Output the (X, Y) coordinate of the center of the cell containing the given text.  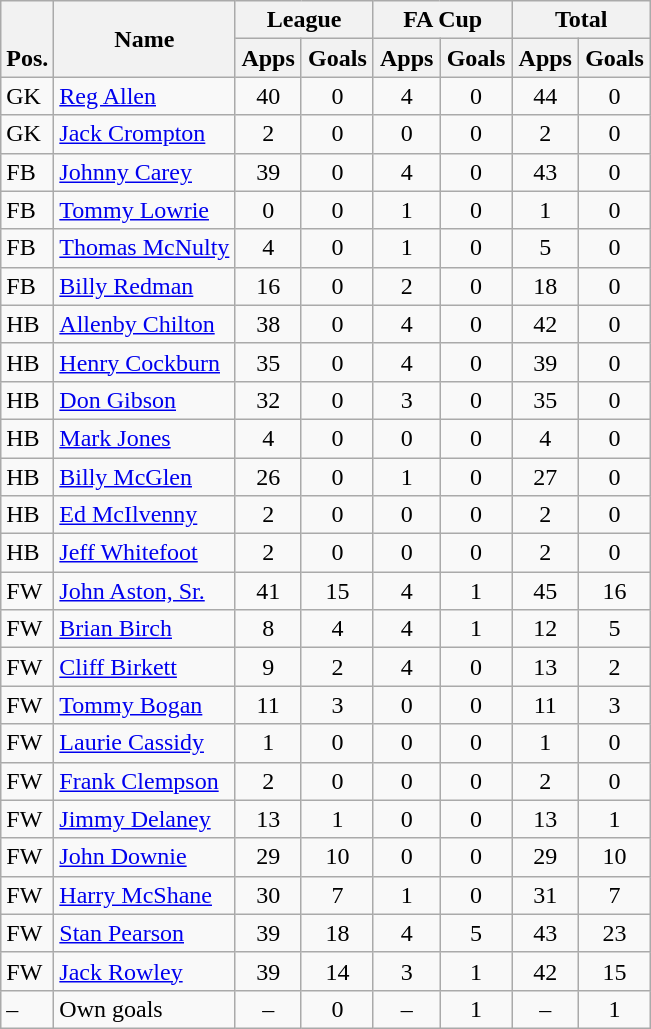
Total (582, 20)
27 (546, 477)
Henry Cockburn (144, 362)
26 (268, 477)
8 (268, 629)
Reg Allen (144, 96)
Pos. (28, 39)
38 (268, 324)
14 (337, 971)
Allenby Chilton (144, 324)
Brian Birch (144, 629)
41 (268, 591)
9 (268, 667)
Mark Jones (144, 438)
Ed McIlvenny (144, 515)
Tommy Lowrie (144, 210)
45 (546, 591)
44 (546, 96)
Billy Redman (144, 286)
30 (268, 895)
Johnny Carey (144, 172)
23 (615, 933)
Cliff Birkett (144, 667)
Jimmy Delaney (144, 819)
Tommy Bogan (144, 705)
Thomas McNulty (144, 248)
FA Cup (442, 20)
Frank Clempson (144, 781)
Don Gibson (144, 400)
31 (546, 895)
Jeff Whitefoot (144, 553)
John Aston, Sr. (144, 591)
12 (546, 629)
Laurie Cassidy (144, 743)
League (304, 20)
Jack Rowley (144, 971)
Jack Crompton (144, 134)
Own goals (144, 1009)
40 (268, 96)
Name (144, 39)
Billy McGlen (144, 477)
Stan Pearson (144, 933)
John Downie (144, 857)
Harry McShane (144, 895)
32 (268, 400)
